Return (X, Y) of the center of cell containing provided text 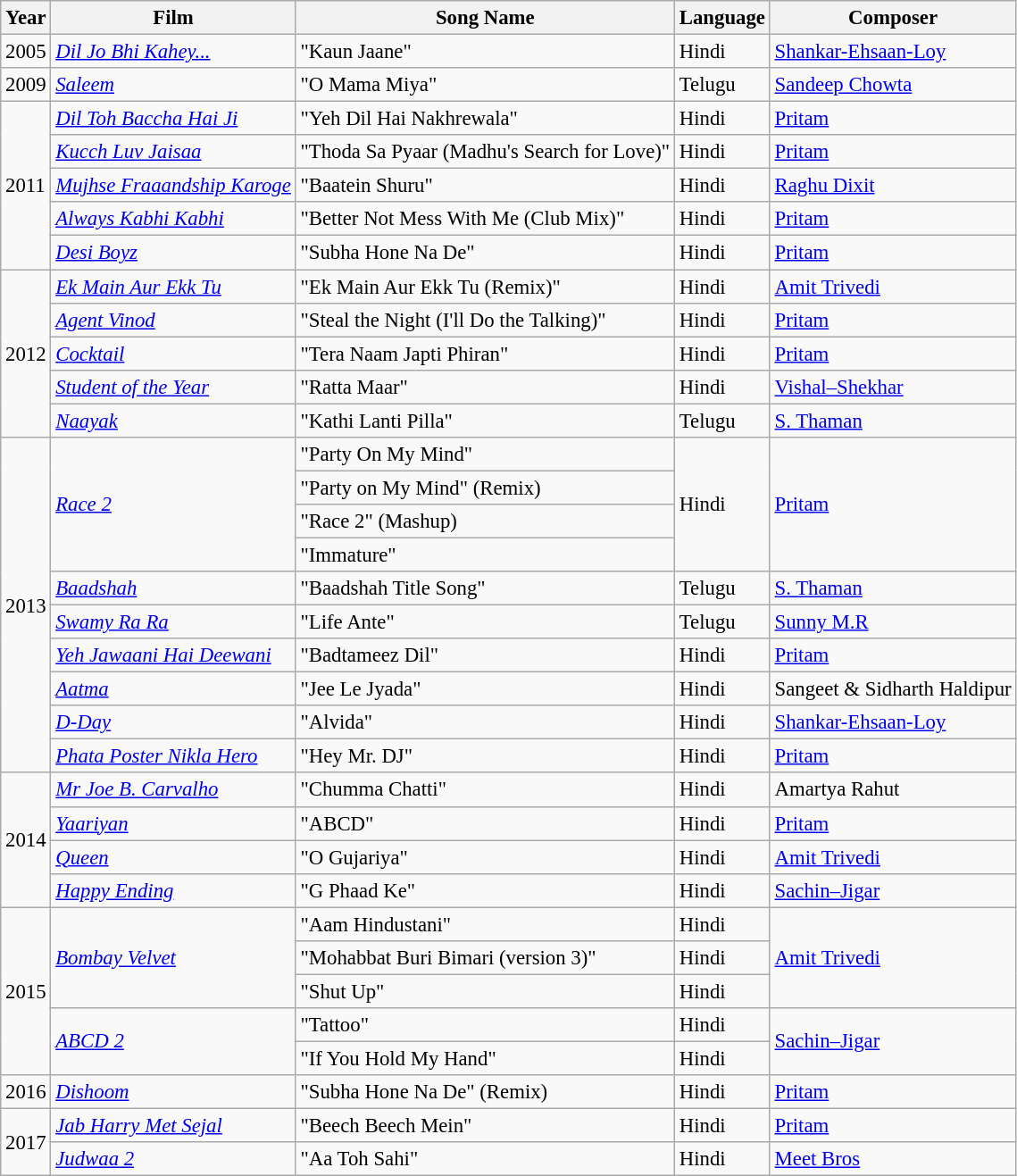
"Chumma Chatti" (485, 790)
2016 (26, 1092)
Cocktail (173, 354)
"Ratta Maar" (485, 387)
Dishoom (173, 1092)
Always Kabhi Kabhi (173, 219)
Saleem (173, 85)
"Beech Beech Mein" (485, 1126)
Queen (173, 857)
"Yeh Dil Hai Nakhrewala" (485, 119)
Baadshah (173, 588)
Composer (893, 18)
Yeh Jawaani Hai Deewani (173, 655)
Naayak (173, 421)
Song Name (485, 18)
"Steal the Night (I'll Do the Talking)" (485, 320)
2013 (26, 605)
"Race 2" (Mashup) (485, 521)
Dil Toh Baccha Hai Ji (173, 119)
Vishal–Shekhar (893, 387)
2005 (26, 52)
"Hey Mr. DJ" (485, 756)
"Party on My Mind" (Remix) (485, 488)
"Shut Up" (485, 991)
Swamy Ra Ra (173, 622)
"Badtameez Dil" (485, 655)
"Kathi Lanti Pilla" (485, 421)
"Aam Hindustani" (485, 924)
Desi Boyz (173, 253)
"Subha Hone Na De" (Remix) (485, 1092)
Year (26, 18)
"Mohabbat Buri Bimari (version 3)" (485, 958)
Agent Vinod (173, 320)
Sandeep Chowta (893, 85)
"O Gujariya" (485, 857)
"Jee Le Jyada" (485, 689)
"Baadshah Title Song" (485, 588)
2014 (26, 840)
Student of the Year (173, 387)
"Kaun Jaane" (485, 52)
2015 (26, 991)
Film (173, 18)
"Aa Toh Sahi" (485, 1159)
Sunny M.R (893, 622)
"Party On My Mind" (485, 455)
"If You Hold My Hand" (485, 1058)
"Immature" (485, 555)
Dil Jo Bhi Kahey... (173, 52)
Judwaa 2 (173, 1159)
"O Mama Miya" (485, 85)
Raghu Dixit (893, 186)
Mr Joe B. Carvalho (173, 790)
Yaariyan (173, 823)
Phata Poster Nikla Hero (173, 756)
Kucch Luv Jaisaa (173, 152)
Meet Bros (893, 1159)
Aatma (173, 689)
Bombay Velvet (173, 957)
"ABCD" (485, 823)
D-Day (173, 722)
"Life Ante" (485, 622)
"Subha Hone Na De" (485, 253)
"Tattoo" (485, 1025)
Happy Ending (173, 890)
Ek Main Aur Ekk Tu (173, 287)
Sangeet & Sidharth Haldipur (893, 689)
Language (721, 18)
Race 2 (173, 505)
2017 (26, 1143)
Mujhse Fraaandship Karoge (173, 186)
"G Phaad Ke" (485, 890)
2009 (26, 85)
"Alvida" (485, 722)
2012 (26, 354)
"Tera Naam Japti Phiran" (485, 354)
"Better Not Mess With Me (Club Mix)" (485, 219)
2011 (26, 186)
"Baatein Shuru" (485, 186)
ABCD 2 (173, 1041)
"Ek Main Aur Ekk Tu (Remix)" (485, 287)
Jab Harry Met Sejal (173, 1126)
Amartya Rahut (893, 790)
"Thoda Sa Pyaar (Madhu's Search for Love)" (485, 152)
